Search for the cell housing the specified text and yield its (X, Y) center coordinate. 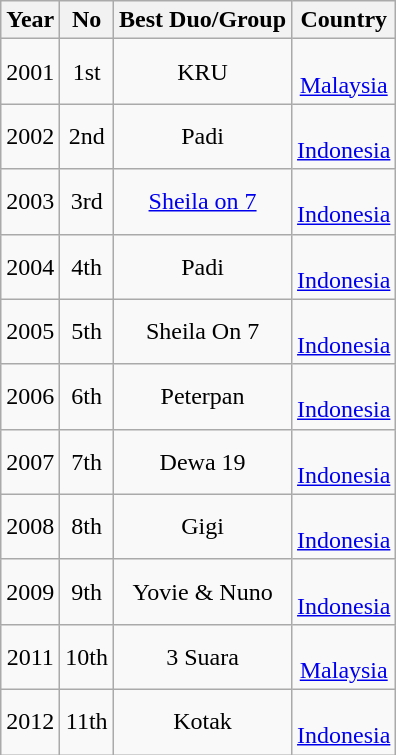
Dewa 19 (203, 462)
2007 (30, 462)
2004 (30, 266)
2006 (30, 396)
6th (87, 396)
No (87, 20)
Country (344, 20)
2003 (30, 202)
10th (87, 656)
4th (87, 266)
Sheila On 7 (203, 332)
7th (87, 462)
3rd (87, 202)
2009 (30, 592)
2nd (87, 136)
Best Duo/Group (203, 20)
1st (87, 72)
2001 (30, 72)
Year (30, 20)
9th (87, 592)
Sheila on 7 (203, 202)
Gigi (203, 526)
Peterpan (203, 396)
2002 (30, 136)
2011 (30, 656)
Kotak (203, 722)
2008 (30, 526)
2012 (30, 722)
3 Suara (203, 656)
8th (87, 526)
11th (87, 722)
KRU (203, 72)
2005 (30, 332)
5th (87, 332)
Yovie & Nuno (203, 592)
